Locate the cell with the specified text and output its (X, Y) center coordinate. 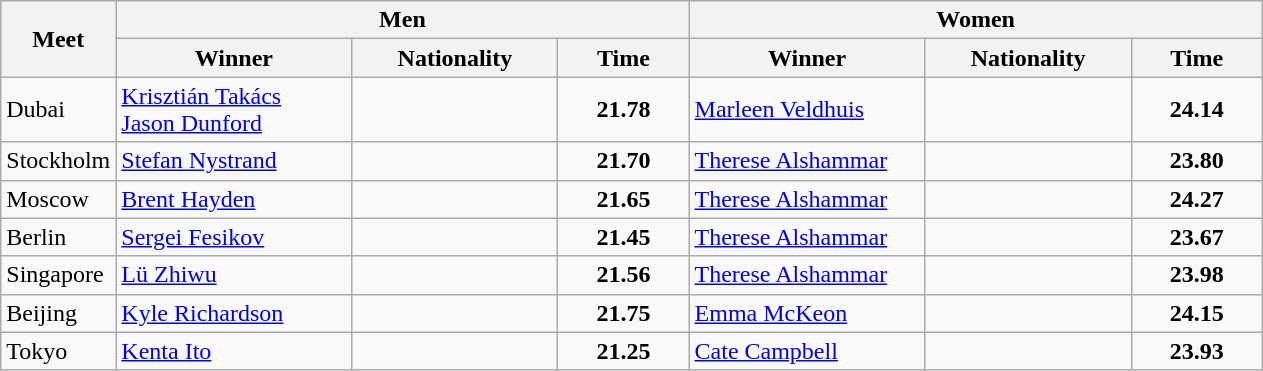
21.65 (624, 199)
Lü Zhiwu (234, 275)
23.98 (1196, 275)
Emma McKeon (807, 313)
21.75 (624, 313)
Tokyo (58, 351)
Beijing (58, 313)
23.93 (1196, 351)
Meet (58, 39)
24.27 (1196, 199)
Kenta Ito (234, 351)
Stefan Nystrand (234, 161)
21.25 (624, 351)
Stockholm (58, 161)
Brent Hayden (234, 199)
Berlin (58, 237)
21.78 (624, 110)
Singapore (58, 275)
Moscow (58, 199)
Marleen Veldhuis (807, 110)
21.70 (624, 161)
Women (976, 20)
Men (402, 20)
23.80 (1196, 161)
23.67 (1196, 237)
Sergei Fesikov (234, 237)
Dubai (58, 110)
24.14 (1196, 110)
Krisztián TakácsJason Dunford (234, 110)
21.45 (624, 237)
Kyle Richardson (234, 313)
24.15 (1196, 313)
21.56 (624, 275)
Cate Campbell (807, 351)
